Output the (x, y) coordinate of the center of the cell containing the given text.  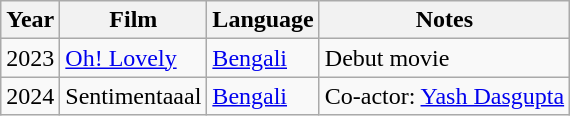
Debut movie (444, 58)
Year (30, 20)
Language (263, 20)
Oh! Lovely (134, 58)
2024 (30, 96)
Film (134, 20)
Notes (444, 20)
Sentimentaaal (134, 96)
2023 (30, 58)
Co-actor: Yash Dasgupta (444, 96)
